Find where the given text appears and provide that cell's center as [X, Y] coordinate. 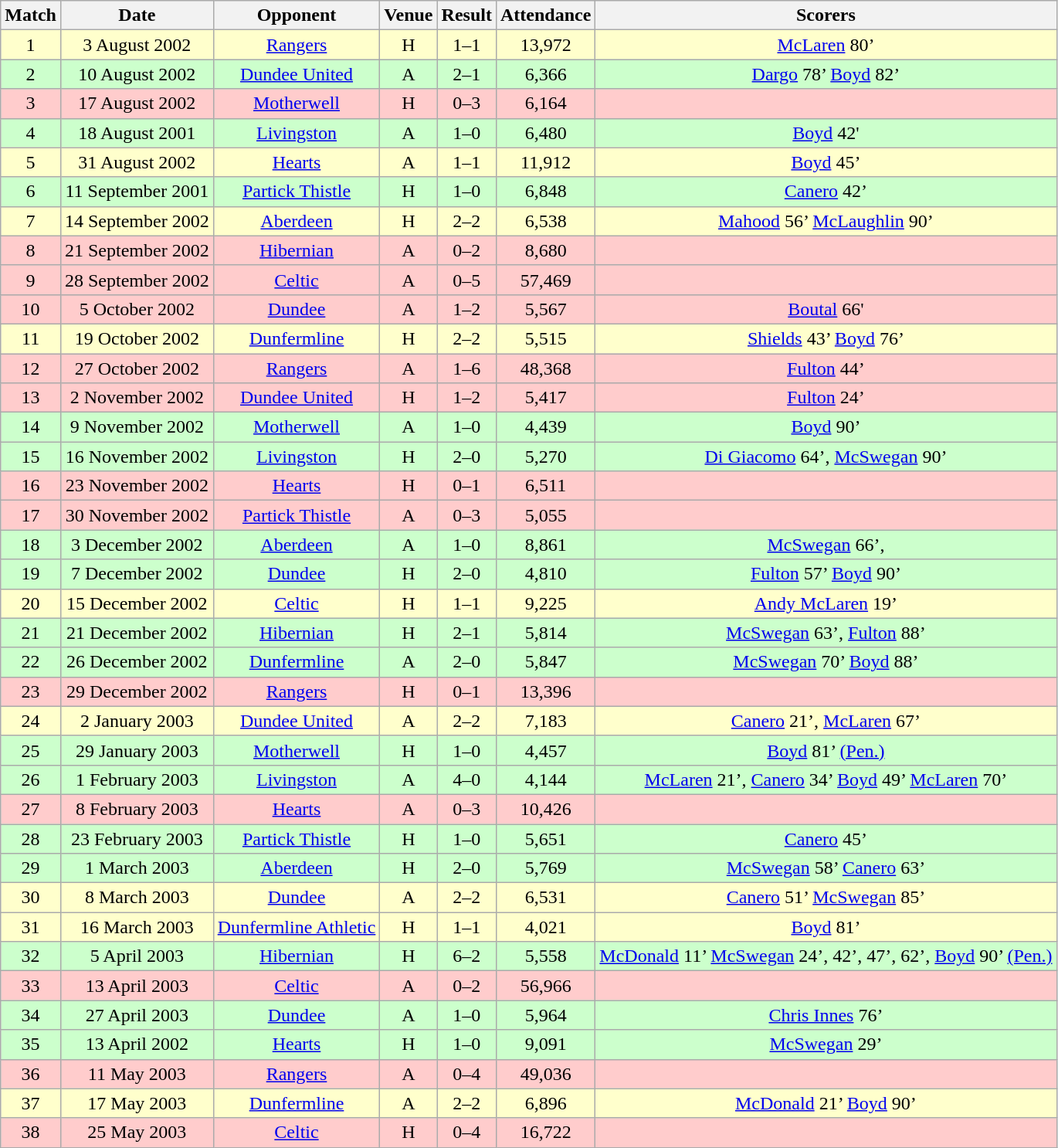
2 November 2002 [137, 398]
13 [31, 398]
8 [31, 250]
14 September 2002 [137, 221]
Chris Innes 76’ [826, 1015]
Date [137, 15]
23 November 2002 [137, 486]
6,848 [545, 192]
28 [31, 838]
13 April 2002 [137, 1044]
Boyd 90’ [826, 427]
17 August 2002 [137, 104]
31 [31, 927]
4,439 [545, 427]
27 April 2003 [137, 1015]
9,091 [545, 1044]
29 [31, 868]
23 [31, 691]
5,964 [545, 1015]
11 May 2003 [137, 1074]
1–6 [466, 369]
0–5 [466, 280]
6,896 [545, 1103]
25 [31, 750]
6,538 [545, 221]
Fulton 44’ [826, 369]
37 [31, 1103]
11 September 2001 [137, 192]
5,417 [545, 398]
6,531 [545, 898]
36 [31, 1074]
5,769 [545, 868]
Boyd 45’ [826, 162]
33 [31, 986]
5 October 2002 [137, 309]
9,225 [545, 603]
4 [31, 133]
21 December 2002 [137, 633]
4–0 [466, 779]
McSwegan 58’ Canero 63’ [826, 868]
Canero 45’ [826, 838]
6–2 [466, 956]
2 [31, 74]
16 November 2002 [137, 457]
8,680 [545, 250]
19 [31, 574]
Canero 21’, McLaren 67’ [826, 721]
Fulton 57’ Boyd 90’ [826, 574]
22 [31, 662]
23 February 2003 [137, 838]
14 [31, 427]
8 March 2003 [137, 898]
32 [31, 956]
5,558 [545, 956]
27 [31, 809]
Result [466, 15]
16 [31, 486]
17 [31, 515]
2 January 2003 [137, 721]
21 [31, 633]
17 May 2003 [137, 1103]
7 [31, 221]
5 [31, 162]
26 December 2002 [137, 662]
9 [31, 280]
4,021 [545, 927]
11,912 [545, 162]
4,810 [545, 574]
McSwegan 70’ Boyd 88’ [826, 662]
13,396 [545, 691]
6,480 [545, 133]
18 [31, 545]
Venue [409, 15]
5,567 [545, 309]
30 [31, 898]
McSwegan 63’, Fulton 88’ [826, 633]
6,164 [545, 104]
31 August 2002 [137, 162]
3 August 2002 [137, 45]
Boyd 42' [826, 133]
10 August 2002 [137, 74]
McSwegan 66’, [826, 545]
1 February 2003 [137, 779]
3 December 2002 [137, 545]
56,966 [545, 986]
10 [31, 309]
29 December 2002 [137, 691]
Dunfermline Athletic [297, 927]
McSwegan 29’ [826, 1044]
5,055 [545, 515]
6,366 [545, 74]
48,368 [545, 369]
5,651 [545, 838]
6 [31, 192]
Andy McLaren 19’ [826, 603]
Attendance [545, 15]
30 November 2002 [137, 515]
Dargo 78’ Boyd 82’ [826, 74]
12 [31, 369]
26 [31, 779]
6,511 [545, 486]
28 September 2002 [137, 280]
34 [31, 1015]
McDonald 11’ McSwegan 24’, 42’, 47’, 62’, Boyd 90’ (Pen.) [826, 956]
Canero 51’ McSwegan 85’ [826, 898]
15 [31, 457]
5,847 [545, 662]
16 March 2003 [137, 927]
McDonald 21’ Boyd 90’ [826, 1103]
5,515 [545, 338]
Scorers [826, 15]
McLaren 80’ [826, 45]
38 [31, 1133]
3 [31, 104]
4,144 [545, 779]
Canero 42’ [826, 192]
57,469 [545, 280]
15 December 2002 [137, 603]
8,861 [545, 545]
4,457 [545, 750]
13 April 2003 [137, 986]
7,183 [545, 721]
7 December 2002 [137, 574]
Mahood 56’ McLaughlin 90’ [826, 221]
5,270 [545, 457]
Boyd 81’ [826, 927]
19 October 2002 [137, 338]
Di Giacomo 64’, McSwegan 90’ [826, 457]
Opponent [297, 15]
9 November 2002 [137, 427]
35 [31, 1044]
49,036 [545, 1074]
Fulton 24’ [826, 398]
Boutal 66' [826, 309]
18 August 2001 [137, 133]
21 September 2002 [137, 250]
8 February 2003 [137, 809]
13,972 [545, 45]
10,426 [545, 809]
5 April 2003 [137, 956]
5,814 [545, 633]
16,722 [545, 1133]
Boyd 81’ (Pen.) [826, 750]
24 [31, 721]
McLaren 21’, Canero 34’ Boyd 49’ McLaren 70’ [826, 779]
25 May 2003 [137, 1133]
Match [31, 15]
20 [31, 603]
1 March 2003 [137, 868]
11 [31, 338]
Shields 43’ Boyd 76’ [826, 338]
27 October 2002 [137, 369]
29 January 2003 [137, 750]
1 [31, 45]
